From the cell containing the given text, extract its center point as [X, Y] coordinate. 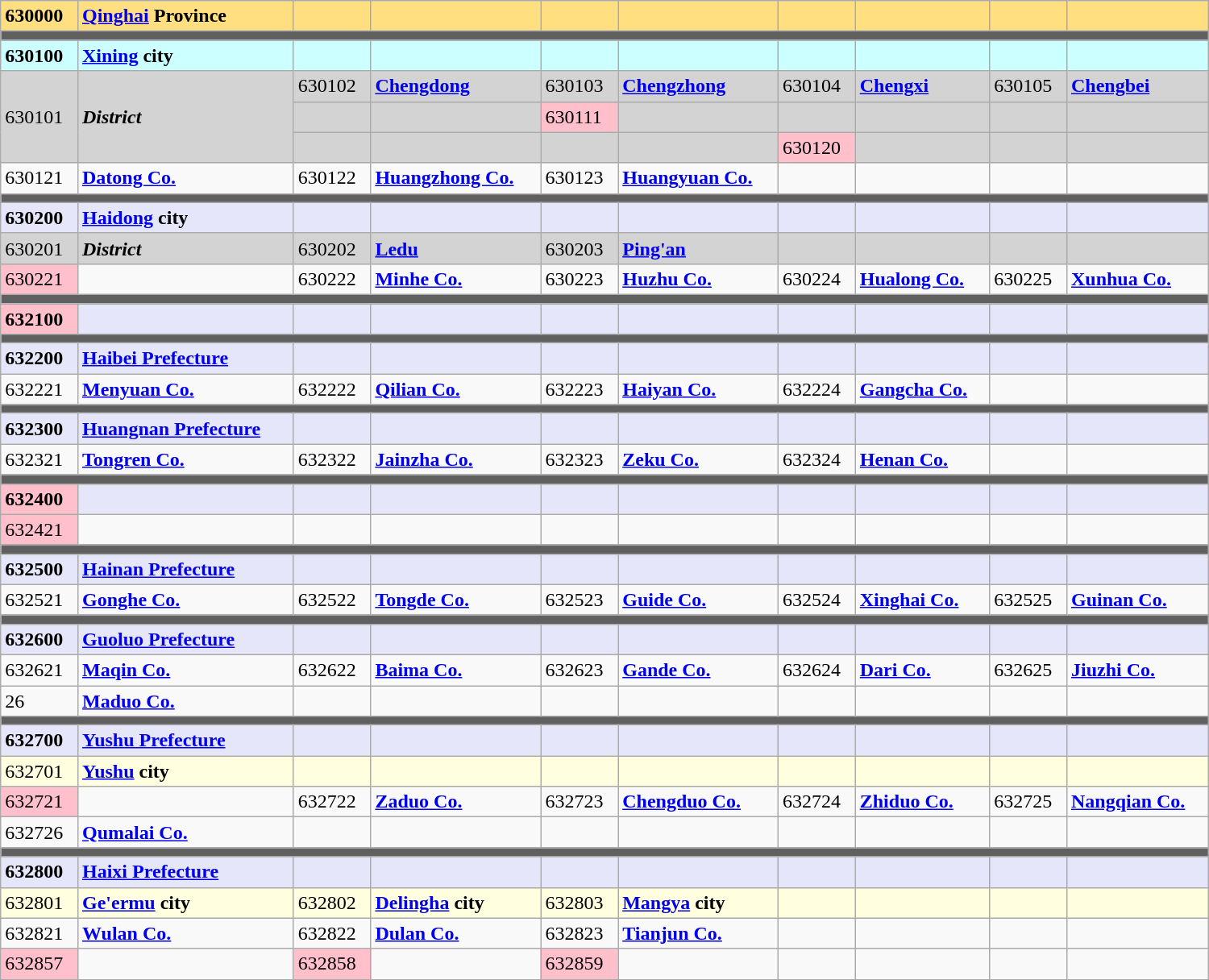
632823 [580, 933]
Gangcha Co. [922, 389]
630222 [332, 279]
Maqin Co. [185, 670]
Mangya city [698, 903]
632321 [39, 459]
632600 [39, 639]
630201 [39, 248]
Chengbei [1137, 86]
632700 [39, 741]
Jainzha Co. [456, 459]
632322 [332, 459]
Datong Co. [185, 178]
632521 [39, 600]
630224 [816, 279]
632722 [332, 802]
632723 [580, 802]
Gande Co. [698, 670]
Qumalai Co. [185, 833]
632625 [1028, 670]
Yushu Prefecture [185, 741]
Qinghai Province [185, 16]
Guoluo Prefecture [185, 639]
632523 [580, 600]
632421 [39, 529]
Baima Co. [456, 670]
Chengdong [456, 86]
Zhiduo Co. [922, 802]
Guide Co. [698, 600]
Huangzhong Co. [456, 178]
632200 [39, 359]
Chengzhong [698, 86]
Xining city [185, 56]
Maduo Co. [185, 700]
632821 [39, 933]
632524 [816, 600]
632725 [1028, 802]
Xinghai Co. [922, 600]
Ge'ermu city [185, 903]
Hualong Co. [922, 279]
632300 [39, 429]
632724 [816, 802]
Zaduo Co. [456, 802]
632522 [332, 600]
Delingha city [456, 903]
630100 [39, 56]
630221 [39, 279]
630102 [332, 86]
Tongren Co. [185, 459]
Hainan Prefecture [185, 569]
630104 [816, 86]
Huangnan Prefecture [185, 429]
Henan Co. [922, 459]
Zeku Co. [698, 459]
632726 [39, 833]
632623 [580, 670]
Wulan Co. [185, 933]
Tianjun Co. [698, 933]
Qilian Co. [456, 389]
632323 [580, 459]
Minhe Co. [456, 279]
Tongde Co. [456, 600]
630223 [580, 279]
Haidong city [185, 218]
Yushu city [185, 771]
Chengduo Co. [698, 802]
632221 [39, 389]
630121 [39, 178]
Huangyuan Co. [698, 178]
632800 [39, 872]
Menyuan Co. [185, 389]
632624 [816, 670]
632822 [332, 933]
632802 [332, 903]
630123 [580, 178]
630103 [580, 86]
632721 [39, 802]
Haixi Prefecture [185, 872]
26 [39, 700]
Haiyan Co. [698, 389]
632222 [332, 389]
Gonghe Co. [185, 600]
630000 [39, 16]
630202 [332, 248]
Ledu [456, 248]
632859 [580, 964]
Xunhua Co. [1137, 279]
630203 [580, 248]
632857 [39, 964]
632701 [39, 771]
630122 [332, 178]
630120 [816, 147]
Jiuzhi Co. [1137, 670]
Dulan Co. [456, 933]
632622 [332, 670]
632500 [39, 569]
632400 [39, 499]
632100 [39, 318]
Chengxi [922, 86]
632803 [580, 903]
Huzhu Co. [698, 279]
632223 [580, 389]
630200 [39, 218]
Dari Co. [922, 670]
632525 [1028, 600]
Nangqian Co. [1137, 802]
630105 [1028, 86]
Haibei Prefecture [185, 359]
632858 [332, 964]
632324 [816, 459]
630111 [580, 117]
630101 [39, 117]
Guinan Co. [1137, 600]
Ping'an [698, 248]
632621 [39, 670]
630225 [1028, 279]
632224 [816, 389]
632801 [39, 903]
